From the cell containing the given text, extract its center point as (x, y) coordinate. 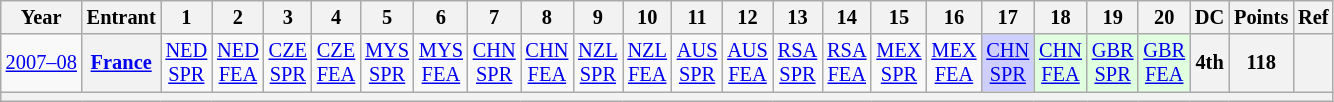
Ref (1313, 17)
3 (288, 17)
2007–08 (42, 63)
18 (1060, 17)
8 (548, 17)
CZEFEA (336, 63)
NEDFEA (238, 63)
14 (846, 17)
RSAFEA (846, 63)
MYSSPR (387, 63)
13 (798, 17)
15 (898, 17)
GBRFEA (1164, 63)
NEDSPR (187, 63)
20 (1164, 17)
19 (1113, 17)
Points (1261, 17)
AUSFEA (747, 63)
4 (336, 17)
118 (1261, 63)
17 (1008, 17)
NZLSPR (598, 63)
10 (648, 17)
6 (441, 17)
CZESPR (288, 63)
MEXFEA (954, 63)
NZLFEA (648, 63)
1 (187, 17)
DC (1210, 17)
11 (697, 17)
RSASPR (798, 63)
Year (42, 17)
GBRSPR (1113, 63)
7 (494, 17)
9 (598, 17)
AUSSPR (697, 63)
Entrant (122, 17)
5 (387, 17)
MYSFEA (441, 63)
France (122, 63)
2 (238, 17)
4th (1210, 63)
MEXSPR (898, 63)
16 (954, 17)
12 (747, 17)
